For the text-containing cell, return its midpoint in [x, y] coordinate format. 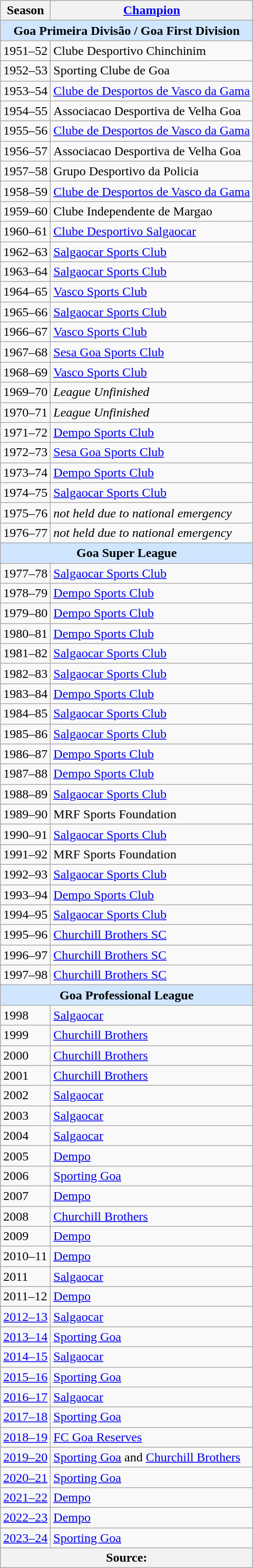
1971–72 [25, 432]
2020–21 [25, 1477]
2011 [25, 1277]
1964–65 [25, 292]
1974–75 [25, 493]
1967–68 [25, 352]
2002 [25, 1095]
Clube Desportivo Salgaocar [152, 231]
Sporting Goa and Churchill Brothers [152, 1457]
2000 [25, 1055]
1990–91 [25, 834]
2001 [25, 1075]
Sporting Clube de Goa [152, 71]
2023–24 [25, 1538]
1988–89 [25, 794]
2015–16 [25, 1377]
1981–82 [25, 654]
1955–56 [25, 131]
1966–67 [25, 332]
1959–60 [25, 211]
1969–70 [25, 392]
1972–73 [25, 452]
1952–53 [25, 71]
FC Goa Reserves [152, 1437]
Goa Super League [126, 553]
1953–54 [25, 91]
1958–59 [25, 191]
1965–66 [25, 312]
1963–64 [25, 272]
Goa Professional League [126, 995]
1968–69 [25, 372]
2004 [25, 1136]
Clube Independente de Margao [152, 211]
1977–78 [25, 573]
1985–86 [25, 734]
1951–52 [25, 51]
1998 [25, 1015]
2003 [25, 1116]
2007 [25, 1196]
1999 [25, 1035]
Grupo Desportivo da Policia [152, 171]
1997–98 [25, 975]
1960–61 [25, 231]
1984–85 [25, 714]
1980–81 [25, 634]
1975–76 [25, 513]
Source: [126, 1558]
1987–88 [25, 774]
1973–74 [25, 473]
2016–17 [25, 1397]
2013–14 [25, 1337]
2009 [25, 1236]
2012–13 [25, 1317]
1978–79 [25, 593]
1979–80 [25, 613]
1962–63 [25, 252]
1996–97 [25, 955]
1993–94 [25, 895]
Season [25, 11]
1991–92 [25, 854]
1982–83 [25, 674]
2005 [25, 1156]
1994–95 [25, 915]
Champion [152, 11]
1983–84 [25, 694]
1957–58 [25, 171]
2006 [25, 1176]
2019–20 [25, 1457]
2014–15 [25, 1357]
1954–55 [25, 111]
1970–71 [25, 412]
2021–22 [25, 1497]
Clube Desportivo Chinchinim [152, 51]
2018–19 [25, 1437]
1986–87 [25, 754]
1995–96 [25, 935]
1976–77 [25, 533]
Goa Primeira Divisão / Goa First Division [126, 31]
1992–93 [25, 874]
2010–11 [25, 1257]
1956–57 [25, 151]
2017–18 [25, 1417]
2011–12 [25, 1297]
2008 [25, 1216]
1989–90 [25, 814]
2022–23 [25, 1517]
